Capture the cell that displays the provided text and extract its (X, Y) central coordinate. 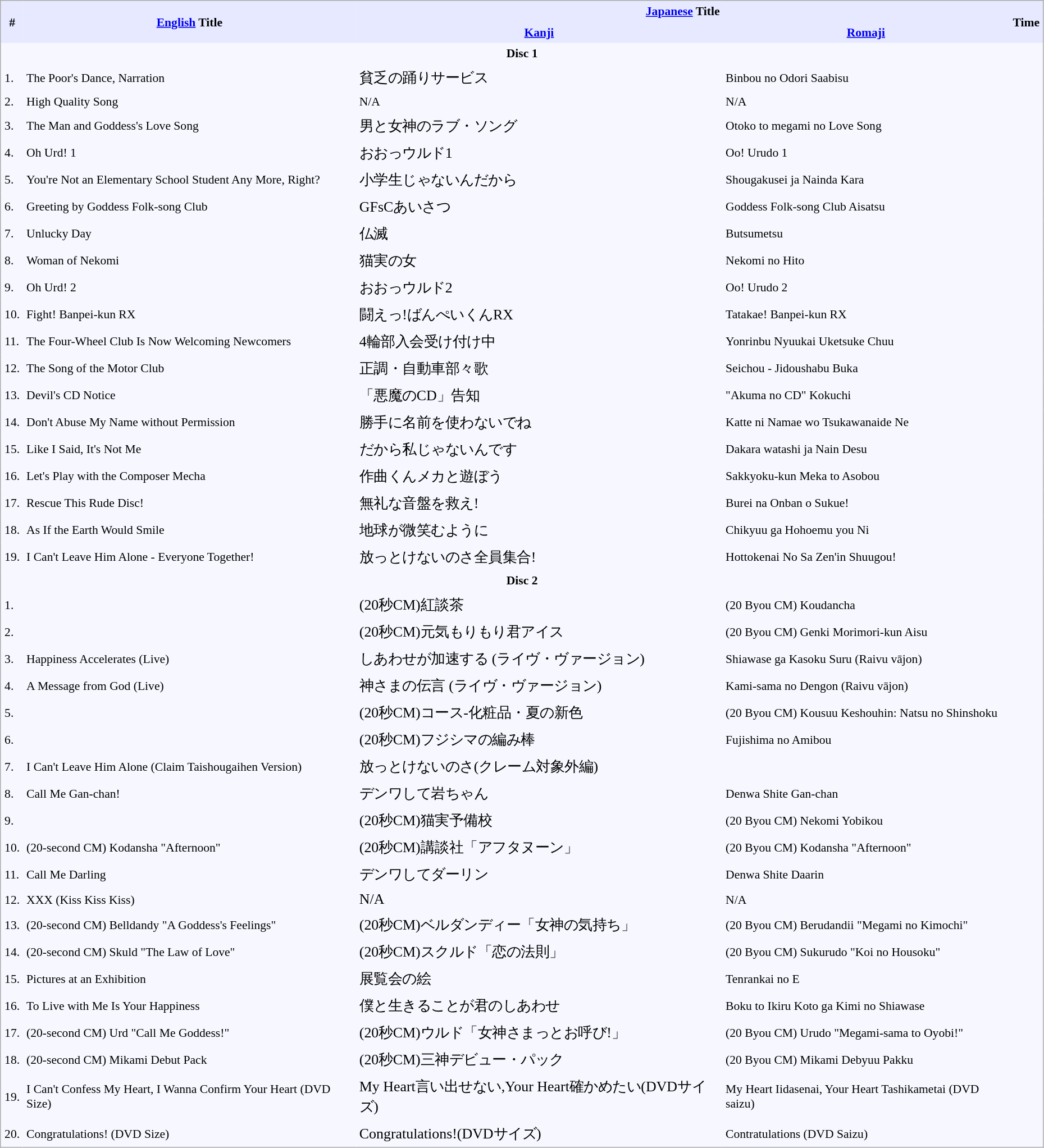
正調・自動車部々歌 (539, 368)
神さまの伝言 (ライヴ・ヴァージョン) (539, 685)
(20秒CM)元気もりもり君アイス (539, 632)
Oo! Urudo 1 (866, 153)
Like I Said, It's Not Me (190, 449)
(20 Byou CM) Sukurudo "Koi no Housoku" (866, 952)
(20 Byou CM) Berudandii "Megami no Kimochi" (866, 925)
(20 Byou CM) Mikami Debyuu Pakku (866, 1059)
Oh Urd! 2 (190, 287)
Yonrinbu Nyuukai Uketsuke Chuu (866, 341)
デンワしてダーリン (539, 874)
Dakara watashi ja Nain Desu (866, 449)
Burei na Onban o Sukue! (866, 503)
放っとけないのさ全員集合! (539, 557)
Shiawase ga Kasoku Suru (Raivu vājon) (866, 658)
(20 Byou CM) Kousuu Keshouhin: Natsu no Shinshoku (866, 712)
Oh Urd! 1 (190, 153)
貧乏の踊りサービス (539, 77)
Tatakae! Banpei-kun RX (866, 314)
Binbou no Odori Saabisu (866, 77)
I Can't Leave Him Alone - Everyone Together! (190, 557)
English Title (190, 22)
Let's Play with the Composer Mecha (190, 476)
Chikyuu ga Hohoemu you Ni (866, 530)
Greeting by Goddess Folk-song Club (190, 207)
Hottokenai No Sa Zen'in Shuugou! (866, 557)
Kanji (539, 33)
おおっウルド1 (539, 153)
A Message from God (Live) (190, 685)
Otoko to megami no Love Song (866, 126)
Denwa Shite Daarin (866, 874)
Congratulations!(DVDサイズ) (539, 1134)
Fight! Banpei-kun RX (190, 314)
作曲くんメカと遊ぼう (539, 476)
Don't Abuse My Name without Permission (190, 422)
(20 Byou CM) Genki Morimori-kun Aisu (866, 632)
だから私じゃないんです (539, 449)
The Four-Wheel Club Is Now Welcoming Newcomers (190, 341)
(20-second CM) Urd "Call Me Goddess!" (190, 1032)
「悪魔のCD」告知 (539, 395)
(20秒CM)猫実予備校 (539, 820)
Nekomi no Hito (866, 260)
My Heart Iidasenai, Your Heart Tashikametai (DVD saizu) (866, 1096)
Call Me Gan-chan! (190, 793)
放っとけないのさ(クレーム対象外編) (539, 766)
(20秒CM)スクルド「恋の法則」 (539, 952)
(20秒CM)フジシマの編み棒 (539, 739)
(20 Byou CM) Urudo "Megami-sama to Oyobi!" (866, 1032)
4輪部入会受け付け中 (539, 341)
XXX (Kiss Kiss Kiss) (190, 899)
猫実の女 (539, 260)
(20 Byou CM) Kodansha "Afternoon" (866, 847)
(20秒CM)講談社「アフタヌーン」 (539, 847)
(20-second CM) Kodansha "Afternoon" (190, 847)
Unlucky Day (190, 234)
仏滅 (539, 234)
Call Me Darling (190, 874)
High Quality Song (190, 102)
小学生じゃないんだから (539, 180)
Devil's CD Notice (190, 395)
おおっウルド2 (539, 287)
Sakkyoku-kun Meka to Asobou (866, 476)
Happiness Accelerates (Live) (190, 658)
20. (12, 1134)
Rescue This Rude Disc! (190, 503)
Butsumetsu (866, 234)
As If the Earth Would Smile (190, 530)
しあわせが加速する (ライヴ・ヴァージョン) (539, 658)
Disc 2 (522, 581)
(20 Byou CM) Koudancha (866, 605)
(20-second CM) Belldandy "A Goddess's Feelings" (190, 925)
I Can't Confess My Heart, I Wanna Confirm Your Heart (DVD Size) (190, 1096)
Congratulations! (DVD Size) (190, 1134)
男と女神のラブ・ソング (539, 126)
Denwa Shite Gan-chan (866, 793)
# (12, 22)
I Can't Leave Him Alone (Claim Taishougaihen Version) (190, 766)
Disc 1 (522, 53)
My Heart言い出せない,Your Heart確かめたい(DVDサイズ) (539, 1096)
Japanese Title (683, 11)
Romaji (866, 33)
Fujishima no Amibou (866, 739)
(20-second CM) Skuld "The Law of Love" (190, 952)
(20 Byou CM) Nekomi Yobikou (866, 820)
Goddess Folk-song Club Aisatsu (866, 207)
(20秒CM)ベルダンディー「女神の気持ち」 (539, 925)
The Song of the Motor Club (190, 368)
デンワして岩ちゃん (539, 793)
You're Not an Elementary School Student Any More, Right? (190, 180)
(20秒CM)ウルド「女神さまっとお呼び!」 (539, 1032)
僕と生きることが君のしあわせ (539, 1005)
Seichou - Jidoushabu Buka (866, 368)
Katte ni Namae wo Tsukawanaide Ne (866, 422)
Shougakusei ja Nainda Kara (866, 180)
(20-second CM) Mikami Debut Pack (190, 1059)
地球が微笑むように (539, 530)
闘えっ!ばんぺいくんRX (539, 314)
Time (1027, 22)
To Live with Me Is Your Happiness (190, 1005)
(20秒CM)紅談茶 (539, 605)
The Poor's Dance, Narration (190, 77)
Kami-sama no Dengon (Raivu vājon) (866, 685)
無礼な音盤を救え! (539, 503)
Boku to Ikiru Koto ga Kimi no Shiawase (866, 1005)
Oo! Urudo 2 (866, 287)
Tenrankai no E (866, 978)
GFsCあいさつ (539, 207)
(20秒CM)三神デビュー・パック (539, 1059)
(20秒CM)コース-化粧品・夏の新色 (539, 712)
展覧会の絵 (539, 978)
勝手に名前を使わないでね (539, 422)
Contratulations (DVD Saizu) (866, 1134)
Pictures at an Exhibition (190, 978)
"Akuma no CD" Kokuchi (866, 395)
Woman of Nekomi (190, 260)
The Man and Goddess's Love Song (190, 126)
